Return (X, Y) of the center of cell containing provided text 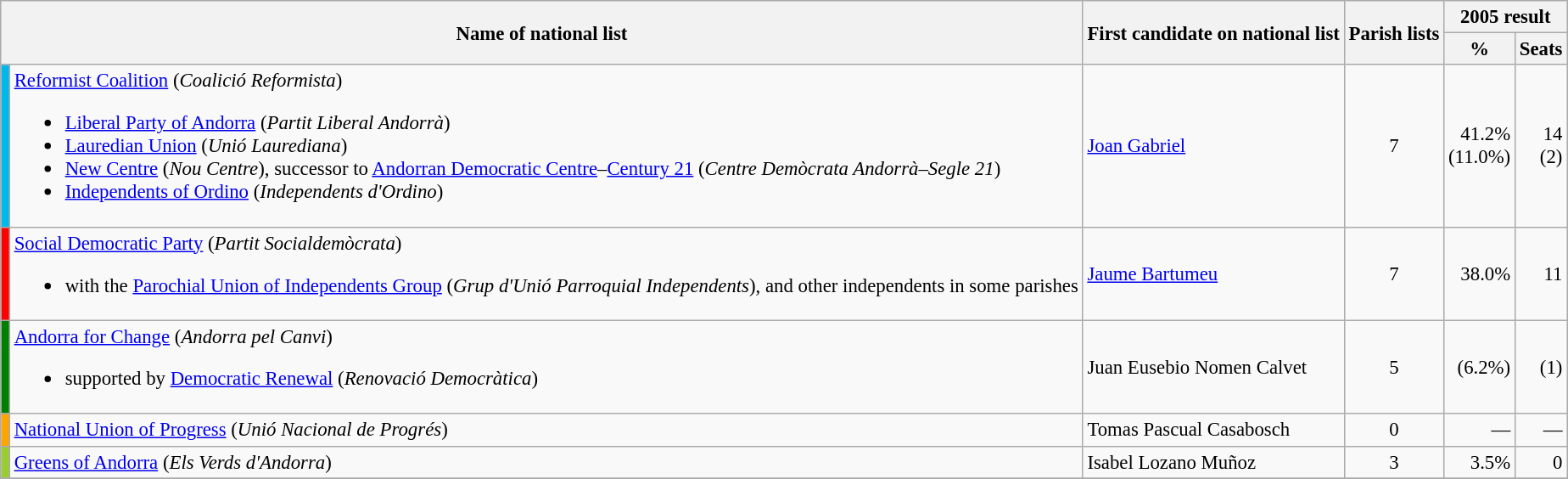
First candidate on national list (1213, 32)
11 (1541, 273)
Tomas Pascual Casabosch (1213, 431)
5 (1394, 367)
Seats (1541, 49)
41.2%(11.0%) (1480, 146)
14(2) (1541, 146)
Juan Eusebio Nomen Calvet (1213, 367)
38.0% (1480, 273)
Greens of Andorra (Els Verds d'Andorra) (546, 462)
3.5% (1480, 462)
3 (1394, 462)
Andorra for Change (Andorra pel Canvi)supported by Democratic Renewal (Renovació Democràtica) (546, 367)
Jaume Bartumeu (1213, 273)
Parish lists (1394, 32)
2005 result (1505, 17)
(6.2%) (1480, 367)
% (1480, 49)
(1) (1541, 367)
Name of national list (541, 32)
Isabel Lozano Muñoz (1213, 462)
National Union of Progress (Unió Nacional de Progrés) (546, 431)
Joan Gabriel (1213, 146)
